Determine the [x, y] coordinate at the center of the cell enclosing the given text.  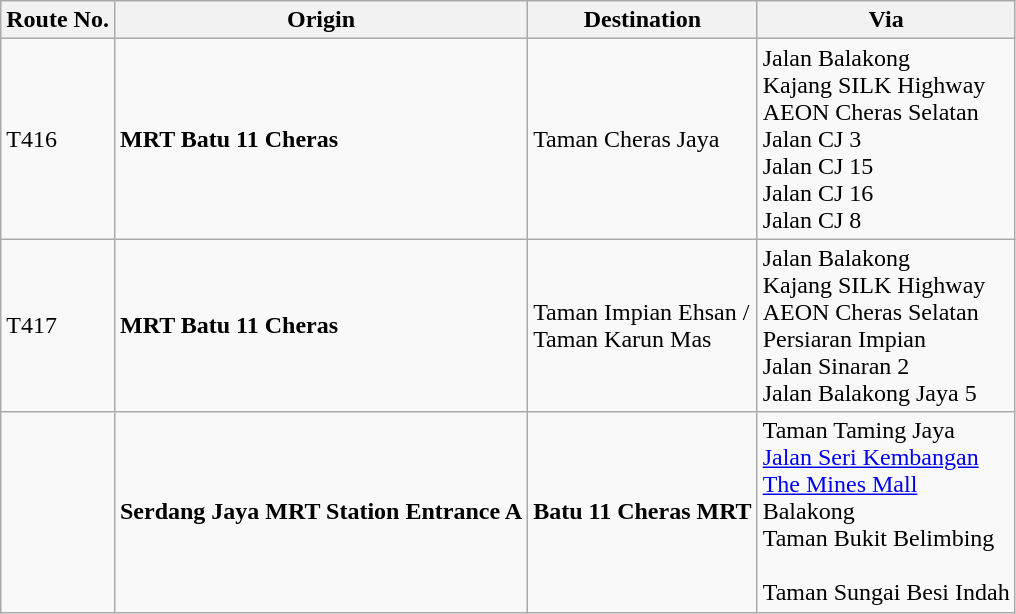
Taman Taming JayaJalan Seri KembanganThe Mines MallBalakongTaman Bukit BelimbingTaman Sungai Besi Indah [886, 512]
Origin [320, 20]
Route No. [58, 20]
Jalan Balakong Kajang SILK HighwayAEON Cheras SelatanJalan CJ 3Jalan CJ 15Jalan CJ 16Jalan CJ 8 [886, 139]
Taman Cheras Jaya [643, 139]
Via [886, 20]
T417 [58, 326]
T416 [58, 139]
Taman Impian Ehsan /Taman Karun Mas [643, 326]
Jalan Balakong Kajang SILK HighwayAEON Cheras SelatanPersiaran ImpianJalan Sinaran 2Jalan Balakong Jaya 5 [886, 326]
Serdang Jaya MRT Station Entrance A [320, 512]
Batu 11 Cheras MRT [643, 512]
Destination [643, 20]
